From the cell containing the given text, extract its center point as [X, Y] coordinate. 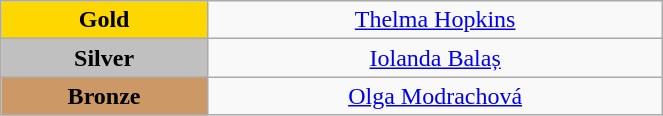
Olga Modrachová [434, 96]
Bronze [104, 96]
Thelma Hopkins [434, 20]
Gold [104, 20]
Iolanda Balaș [434, 58]
Silver [104, 58]
